Return (X, Y) of the center of cell containing provided text 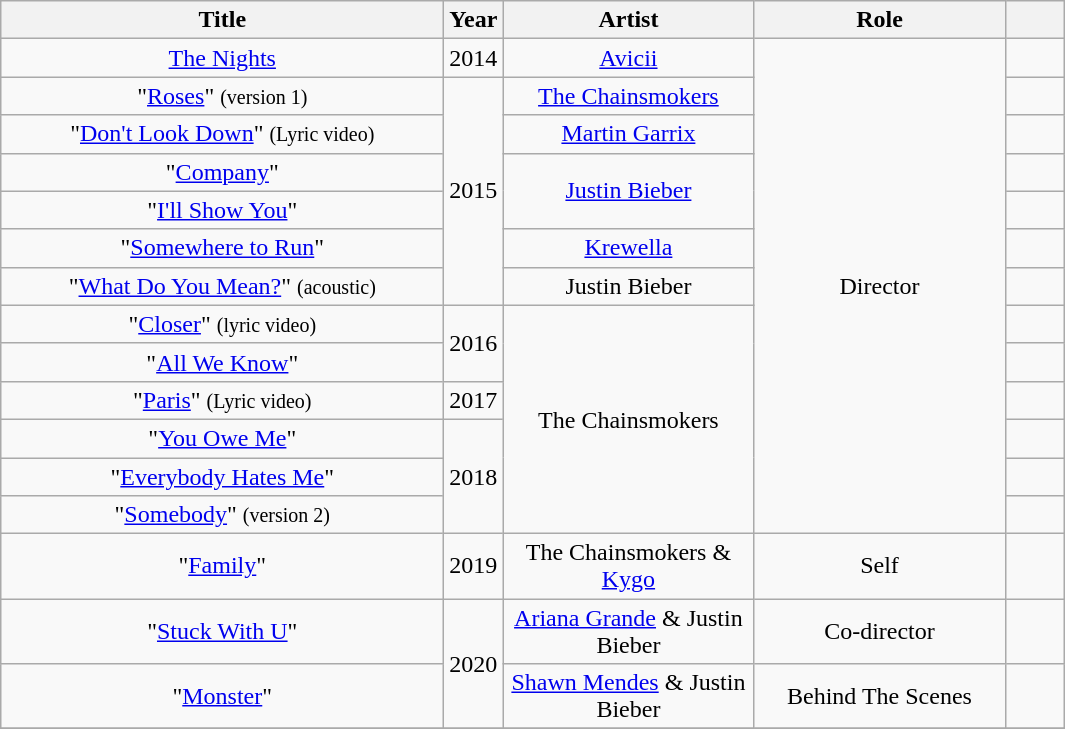
The Chainsmokers & Kygo (628, 566)
"Don't Look Down" (Lyric video) (222, 134)
Ariana Grande & Justin Bieber (628, 632)
2017 (474, 400)
Self (880, 566)
"You Owe Me" (222, 438)
Year (474, 20)
Shawn Mendes & Justin Bieber (628, 696)
The Nights (222, 58)
2019 (474, 566)
"Everybody Hates Me" (222, 477)
Martin Garrix (628, 134)
"Closer" (lyric video) (222, 324)
"Family" (222, 566)
Director (880, 286)
"Somebody" (version 2) (222, 515)
"Somewhere to Run" (222, 248)
"Roses" (version 1) (222, 96)
"Paris" (Lyric video) (222, 400)
Avicii (628, 58)
"I'll Show You" (222, 210)
2016 (474, 343)
"What Do You Mean?" (acoustic) (222, 286)
Title (222, 20)
2014 (474, 58)
"Stuck With U" (222, 632)
"Company" (222, 172)
"Monster" (222, 696)
2020 (474, 664)
Behind The Scenes (880, 696)
Artist (628, 20)
Role (880, 20)
Co-director (880, 632)
2015 (474, 191)
2018 (474, 476)
"All We Know" (222, 362)
Krewella (628, 248)
